Scan for the cell matching the given text and deliver its [x, y] coordinate at center. 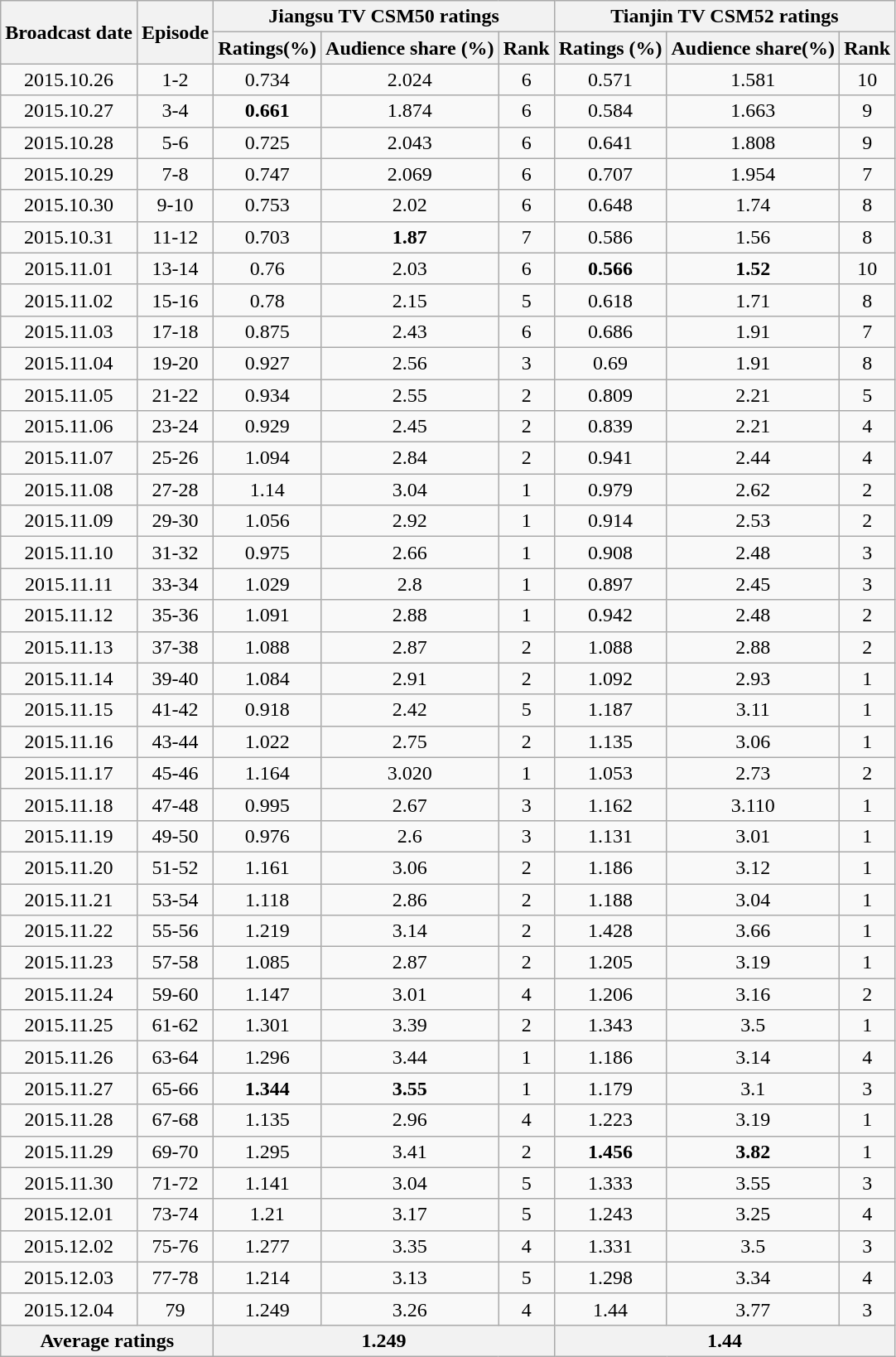
1.092 [610, 678]
Average ratings [108, 1340]
2015.11.18 [70, 804]
1.162 [610, 804]
1.091 [267, 616]
2015.11.28 [70, 1120]
0.703 [267, 237]
0.918 [267, 710]
2015.11.25 [70, 1026]
73-74 [175, 1215]
0.839 [610, 427]
11-12 [175, 237]
53-54 [175, 899]
3.12 [754, 867]
0.661 [267, 111]
2.6 [411, 836]
3.110 [754, 804]
17-18 [175, 331]
1.131 [610, 836]
51-52 [175, 867]
7-8 [175, 174]
3-4 [175, 111]
0.641 [610, 142]
0.995 [267, 804]
1.118 [267, 899]
2015.11.14 [70, 678]
13-14 [175, 268]
59-60 [175, 994]
2015.11.09 [70, 521]
27-28 [175, 490]
2015.12.03 [70, 1277]
3.41 [411, 1152]
33-34 [175, 584]
0.975 [267, 553]
1.954 [754, 174]
0.618 [610, 300]
0.941 [610, 458]
3.39 [411, 1026]
2015.10.26 [70, 80]
0.875 [267, 331]
2015.11.11 [70, 584]
2015.10.31 [70, 237]
Episode [175, 32]
2015.11.04 [70, 363]
2015.11.21 [70, 899]
2015.11.08 [70, 490]
1.164 [267, 773]
5-6 [175, 142]
2.53 [754, 521]
Jiangsu TV CSM50 ratings [384, 17]
1.56 [754, 237]
2015.11.15 [70, 710]
1.87 [411, 237]
1.056 [267, 521]
1.206 [610, 994]
41-42 [175, 710]
0.753 [267, 205]
2.024 [411, 80]
2015.12.01 [70, 1215]
1.084 [267, 678]
Tianjin TV CSM52 ratings [724, 17]
2015.11.29 [70, 1152]
0.908 [610, 553]
0.914 [610, 521]
57-58 [175, 963]
1.874 [411, 111]
1.333 [610, 1183]
2015.11.13 [70, 647]
0.927 [267, 363]
2015.11.19 [70, 836]
1.219 [267, 931]
3.35 [411, 1246]
2.86 [411, 899]
79 [175, 1309]
75-76 [175, 1246]
2015.11.20 [70, 867]
2015.11.27 [70, 1089]
1.296 [267, 1057]
2015.11.05 [70, 395]
2.67 [411, 804]
2015.11.06 [70, 427]
2.92 [411, 521]
2015.11.16 [70, 741]
3.1 [754, 1089]
1.179 [610, 1089]
0.584 [610, 111]
2.73 [754, 773]
43-44 [175, 741]
1.188 [610, 899]
1.141 [267, 1183]
1.428 [610, 931]
45-46 [175, 773]
Broadcast date [70, 32]
2015.11.02 [70, 300]
77-78 [175, 1277]
2015.10.30 [70, 205]
63-64 [175, 1057]
15-16 [175, 300]
Ratings (%) [610, 48]
0.942 [610, 616]
2.15 [411, 300]
2015.11.30 [70, 1183]
1.243 [610, 1215]
3.44 [411, 1057]
0.976 [267, 836]
1.161 [267, 867]
2015.12.02 [70, 1246]
9-10 [175, 205]
0.586 [610, 237]
0.78 [267, 300]
2015.11.01 [70, 268]
1.277 [267, 1246]
3.25 [754, 1215]
55-56 [175, 931]
2015.12.04 [70, 1309]
1.14 [267, 490]
2.96 [411, 1120]
1.343 [610, 1026]
2015.11.17 [70, 773]
2.62 [754, 490]
1.298 [610, 1277]
1.223 [610, 1120]
1.663 [754, 111]
1.214 [267, 1277]
49-50 [175, 836]
0.934 [267, 395]
1.456 [610, 1152]
2.02 [411, 205]
1.094 [267, 458]
2015.10.29 [70, 174]
2.44 [754, 458]
1.581 [754, 80]
0.707 [610, 174]
1.344 [267, 1089]
0.686 [610, 331]
2.55 [411, 395]
Audience share(%) [754, 48]
2.66 [411, 553]
2.56 [411, 363]
0.725 [267, 142]
65-66 [175, 1089]
3.11 [754, 710]
2.8 [411, 584]
39-40 [175, 678]
69-70 [175, 1152]
0.747 [267, 174]
1.053 [610, 773]
0.571 [610, 80]
1.808 [754, 142]
1.52 [754, 268]
3.34 [754, 1277]
1.295 [267, 1152]
2015.10.27 [70, 111]
Ratings(%) [267, 48]
Audience share (%) [411, 48]
21-22 [175, 395]
1.085 [267, 963]
29-30 [175, 521]
1.029 [267, 584]
3.66 [754, 931]
0.648 [610, 205]
1.331 [610, 1246]
0.566 [610, 268]
1.187 [610, 710]
2.93 [754, 678]
0.929 [267, 427]
61-62 [175, 1026]
23-24 [175, 427]
1.022 [267, 741]
2015.11.10 [70, 553]
1.71 [754, 300]
3.16 [754, 994]
47-48 [175, 804]
2015.11.03 [70, 331]
2.75 [411, 741]
2015.11.23 [70, 963]
2015.11.26 [70, 1057]
2015.11.22 [70, 931]
71-72 [175, 1183]
1.147 [267, 994]
3.26 [411, 1309]
25-26 [175, 458]
3.77 [754, 1309]
1-2 [175, 80]
0.897 [610, 584]
2.43 [411, 331]
0.69 [610, 363]
19-20 [175, 363]
2015.11.07 [70, 458]
0.979 [610, 490]
1.205 [610, 963]
0.809 [610, 395]
2.42 [411, 710]
2.84 [411, 458]
35-36 [175, 616]
1.301 [267, 1026]
3.82 [754, 1152]
31-32 [175, 553]
2015.11.24 [70, 994]
2015.11.12 [70, 616]
3.020 [411, 773]
3.17 [411, 1215]
37-38 [175, 647]
0.76 [267, 268]
1.74 [754, 205]
3.13 [411, 1277]
2.069 [411, 174]
1.21 [267, 1215]
2.03 [411, 268]
67-68 [175, 1120]
0.734 [267, 80]
2.043 [411, 142]
2015.10.28 [70, 142]
2.91 [411, 678]
